Capture the cell that displays the provided text and extract its [x, y] central coordinate. 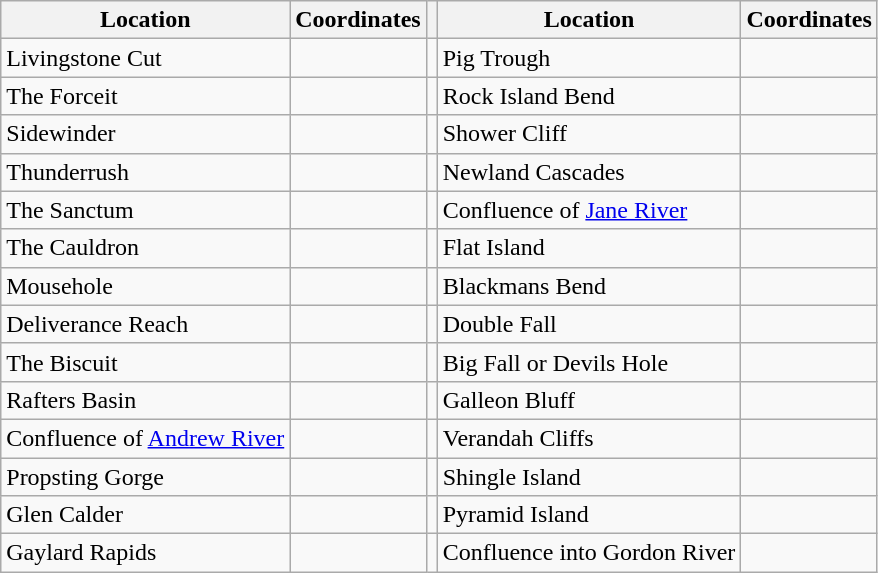
Glen Calder [146, 515]
The Forceit [146, 96]
Mousehole [146, 286]
Sidewinder [146, 134]
Newland Cascades [589, 172]
The Sanctum [146, 210]
Propsting Gorge [146, 477]
Galleon Bluff [589, 400]
Livingstone Cut [146, 58]
The Biscuit [146, 362]
Thunderrush [146, 172]
Gaylard Rapids [146, 553]
Confluence into Gordon River [589, 553]
Shingle Island [589, 477]
Rock Island Bend [589, 96]
Pig Trough [589, 58]
Shower Cliff [589, 134]
Verandah Cliffs [589, 438]
Confluence of Jane River [589, 210]
The Cauldron [146, 248]
Deliverance Reach [146, 324]
Confluence of Andrew River [146, 438]
Double Fall [589, 324]
Big Fall or Devils Hole [589, 362]
Rafters Basin [146, 400]
Flat Island [589, 248]
Blackmans Bend [589, 286]
Pyramid Island [589, 515]
